Identify which cell holds the provided text, then report its [x, y] central coordinate. 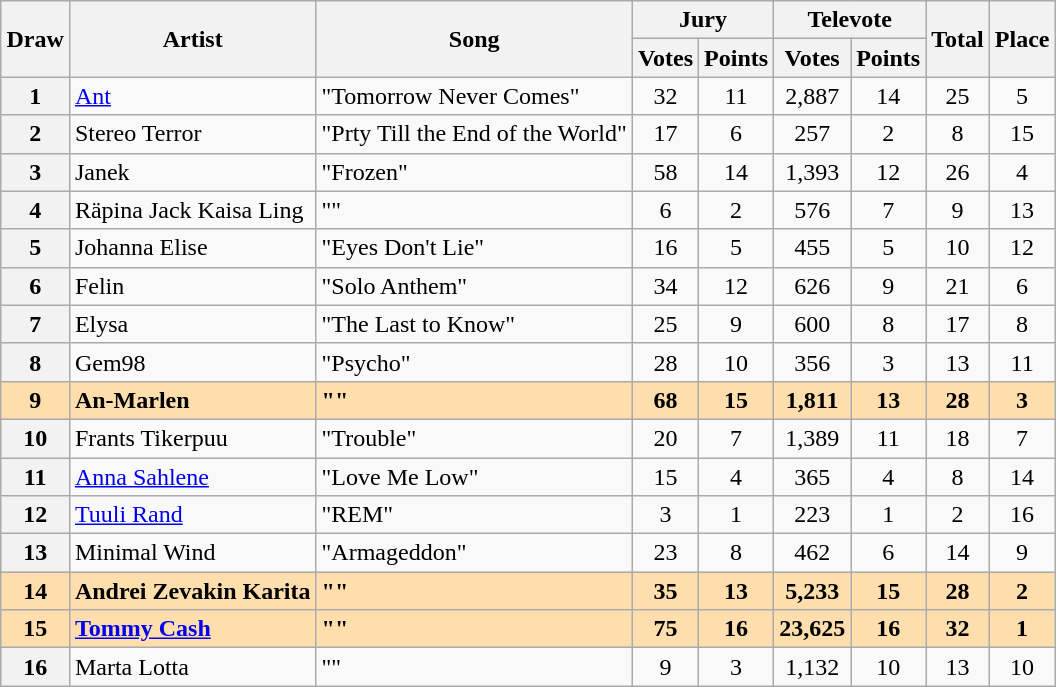
"Tomorrow Never Comes" [474, 96]
Jury [702, 20]
"Prty Till the End of the World" [474, 134]
"Psycho" [474, 362]
576 [812, 210]
68 [665, 400]
Song [474, 39]
"Love Me Low" [474, 477]
Draw [35, 39]
"REM" [474, 515]
Anna Sahlene [192, 477]
35 [665, 591]
Janek [192, 172]
An-Marlen [192, 400]
Minimal Wind [192, 553]
Marta Lotta [192, 667]
365 [812, 477]
Frants Tikerpuu [192, 438]
"Frozen" [474, 172]
Johanna Elise [192, 248]
Andrei Zevakin Karita [192, 591]
5,233 [812, 591]
Elysa [192, 324]
Total [958, 39]
Felin [192, 286]
356 [812, 362]
Tommy Cash [192, 629]
"Solo Anthem" [474, 286]
26 [958, 172]
1,393 [812, 172]
257 [812, 134]
Televote [850, 20]
23,625 [812, 629]
58 [665, 172]
Place [1022, 39]
626 [812, 286]
"The Last to Know" [474, 324]
1,811 [812, 400]
20 [665, 438]
Tuuli Rand [192, 515]
455 [812, 248]
2,887 [812, 96]
223 [812, 515]
Gem98 [192, 362]
1,132 [812, 667]
"Eyes Don't Lie" [474, 248]
600 [812, 324]
34 [665, 286]
23 [665, 553]
18 [958, 438]
Stereo Terror [192, 134]
"Trouble" [474, 438]
Räpina Jack Kaisa Ling [192, 210]
75 [665, 629]
1,389 [812, 438]
Artist [192, 39]
462 [812, 553]
21 [958, 286]
Ant [192, 96]
"Armageddon" [474, 553]
